Capture the cell that displays the provided text and extract its (x, y) central coordinate. 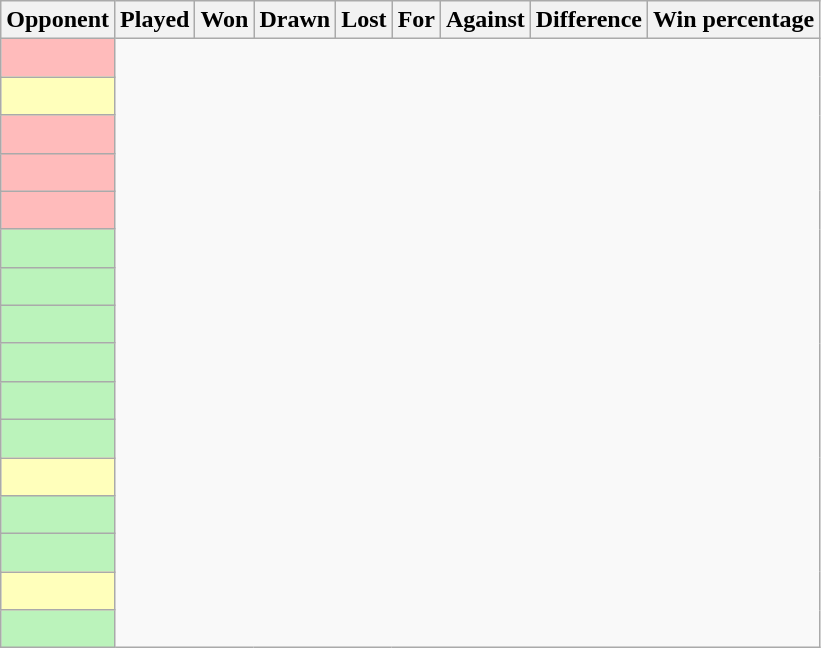
Drawn (295, 20)
Win percentage (733, 20)
Won (224, 20)
Lost (364, 20)
Against (486, 20)
For (416, 20)
Difference (588, 20)
Opponent (58, 20)
Played (155, 20)
